Return [X, Y] of the center of cell containing provided text 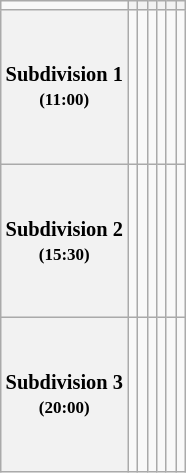
Subdivision 1 (11:00) [64, 87]
Subdivision 3 (20:00) [64, 394]
Subdivision 2 (15:30) [64, 241]
